Capture the cell that displays the provided text and extract its [X, Y] central coordinate. 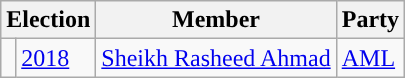
2018 [56, 58]
AML [370, 58]
Party [370, 20]
Sheikh Rasheed Ahmad [216, 58]
Member [216, 20]
Election [48, 20]
